Output the (x, y) coordinate of the center of the cell containing the given text.  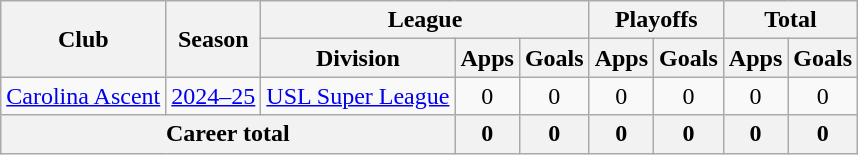
Season (214, 39)
USL Super League (358, 96)
League (425, 20)
Career total (228, 134)
Carolina Ascent (84, 96)
Club (84, 39)
Playoffs (656, 20)
2024–25 (214, 96)
Total (790, 20)
Division (358, 58)
